Output the [X, Y] coordinate of the center of the cell containing the given text.  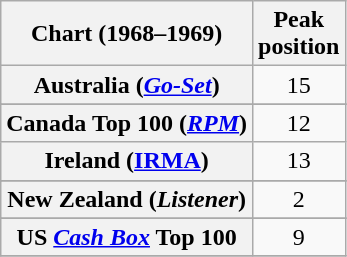
Chart (1968–1969) [127, 34]
15 [299, 85]
Canada Top 100 (RPM) [127, 123]
12 [299, 123]
New Zealand (Listener) [127, 199]
Ireland (IRMA) [127, 161]
9 [299, 237]
13 [299, 161]
US Cash Box Top 100 [127, 237]
Peakposition [299, 34]
Australia (Go-Set) [127, 85]
2 [299, 199]
